Locate the cell with the specified text and output its [X, Y] center coordinate. 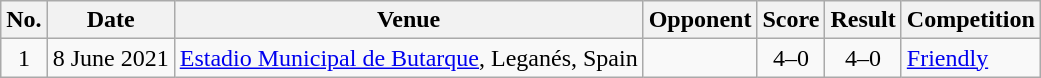
1 [24, 58]
Date [110, 20]
No. [24, 20]
Friendly [970, 58]
8 June 2021 [110, 58]
Venue [408, 20]
Competition [970, 20]
Estadio Municipal de Butarque, Leganés, Spain [408, 58]
Opponent [700, 20]
Score [791, 20]
Result [863, 20]
